Output the (X, Y) coordinate of the center of the cell containing the given text.  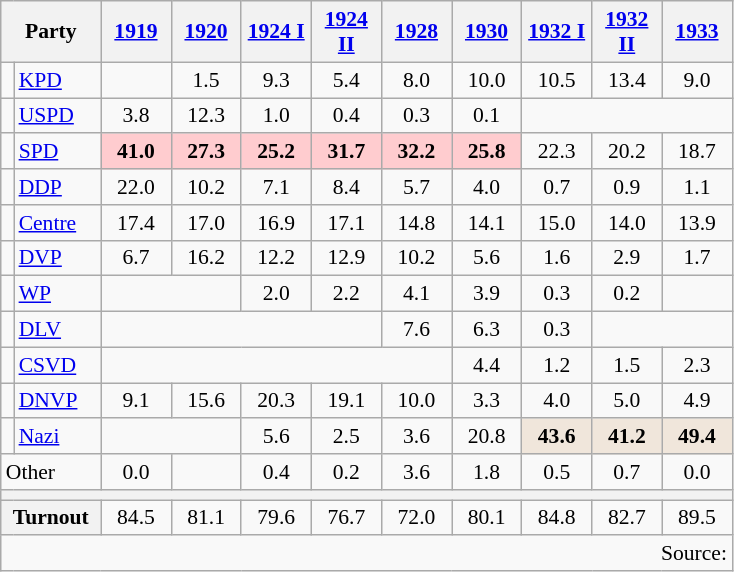
16.9 (276, 223)
1928 (416, 32)
WP (58, 294)
82.7 (627, 518)
8.0 (416, 80)
Centre (58, 223)
1933 (697, 32)
13.4 (627, 80)
43.6 (557, 437)
7.1 (276, 187)
Nazi (58, 437)
Other (51, 472)
DNVP (58, 401)
22.0 (136, 187)
Source: (366, 554)
9.3 (276, 80)
13.9 (697, 223)
USPD (58, 116)
DLV (58, 330)
1919 (136, 32)
1.2 (557, 365)
1932 I (557, 32)
79.6 (276, 518)
Party (51, 32)
41.2 (627, 437)
10.5 (557, 80)
27.3 (206, 152)
22.3 (557, 152)
12.3 (206, 116)
25.8 (487, 152)
84.5 (136, 518)
1.8 (487, 472)
2.2 (346, 294)
9.0 (697, 80)
1920 (206, 32)
72.0 (416, 518)
20.3 (276, 401)
DVP (58, 258)
25.2 (276, 152)
5.4 (346, 80)
49.4 (697, 437)
0.5 (557, 472)
4.4 (487, 365)
6.7 (136, 258)
17.1 (346, 223)
17.0 (206, 223)
1930 (487, 32)
32.2 (416, 152)
84.8 (557, 518)
0.9 (627, 187)
3.3 (487, 401)
1.0 (276, 116)
3.9 (487, 294)
4.1 (416, 294)
15.0 (557, 223)
89.5 (697, 518)
20.8 (487, 437)
31.7 (346, 152)
1924 I (276, 32)
5.7 (416, 187)
20.2 (627, 152)
KPD (58, 80)
15.6 (206, 401)
17.4 (136, 223)
DDP (58, 187)
14.1 (487, 223)
0.1 (487, 116)
2.3 (697, 365)
1.1 (697, 187)
12.9 (346, 258)
81.1 (206, 518)
14.8 (416, 223)
6.3 (487, 330)
9.1 (136, 401)
1924 II (346, 32)
7.6 (416, 330)
19.1 (346, 401)
4.9 (697, 401)
2.0 (276, 294)
16.2 (206, 258)
76.7 (346, 518)
41.0 (136, 152)
2.5 (346, 437)
CSVD (58, 365)
80.1 (487, 518)
Turnout (51, 518)
8.4 (346, 187)
1.6 (557, 258)
12.2 (276, 258)
1932 II (627, 32)
3.8 (136, 116)
5.0 (627, 401)
1.7 (697, 258)
SPD (58, 152)
18.7 (697, 152)
2.9 (627, 258)
14.0 (627, 223)
